Locate the cell with the specified text and output its (x, y) center coordinate. 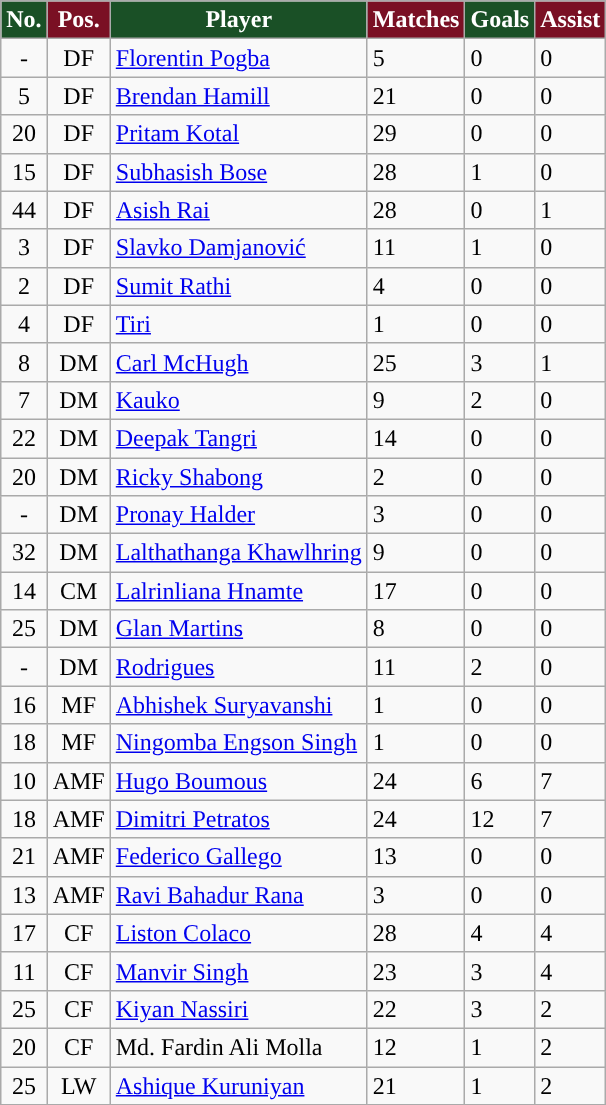
Rodrigues (238, 667)
Pos. (78, 20)
Deepak Tangri (238, 438)
44 (24, 210)
15 (24, 172)
32 (24, 553)
6 (500, 781)
Pritam Kotal (238, 134)
Federico Gallego (238, 857)
Tiri (238, 324)
Goals (500, 20)
Abhishek Suryavanshi (238, 705)
Ricky Shabong (238, 477)
Dimitri Petratos (238, 819)
23 (416, 971)
Ningomba Engson Singh (238, 743)
16 (24, 705)
Lalthathanga Khawlhring (238, 553)
Slavko Damjanović (238, 248)
Kauko (238, 400)
Player (238, 20)
Brendan Hamill (238, 96)
Subhasish Bose (238, 172)
Asish Rai (238, 210)
Lalrinliana Hnamte (238, 591)
Ashique Kuruniyan (238, 1085)
29 (416, 134)
Manvir Singh (238, 971)
No. (24, 20)
Sumit Rathi (238, 286)
Ravi Bahadur Rana (238, 895)
Kiyan Nassiri (238, 1009)
Liston Colaco (238, 933)
Carl McHugh (238, 362)
10 (24, 781)
Md. Fardin Ali Molla (238, 1047)
Florentin Pogba (238, 58)
CM (78, 591)
LW (78, 1085)
Glan Martins (238, 629)
Matches (416, 20)
Hugo Boumous (238, 781)
Pronay Halder (238, 515)
Assist (570, 20)
